Return the [X, Y] coordinate for the center point of the cell that contains the specified text.  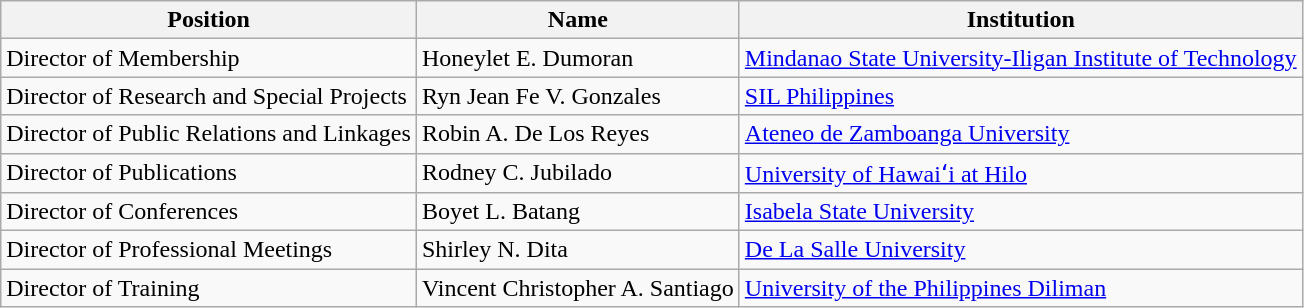
Mindanao State University-Iligan Institute of Technology [1020, 58]
Director of Public Relations and Linkages [209, 134]
University of Hawaiʻi at Hilo [1020, 173]
University of the Philippines Diliman [1020, 288]
Honeylet E. Dumoran [578, 58]
Director of Publications [209, 173]
Director of Professional Meetings [209, 250]
Vincent Christopher A. Santiago [578, 288]
De La Salle University [1020, 250]
Director of Conferences [209, 212]
SIL Philippines [1020, 96]
Ryn Jean Fe V. Gonzales [578, 96]
Position [209, 20]
Institution [1020, 20]
Ateneo de Zamboanga University [1020, 134]
Director of Research and Special Projects [209, 96]
Robin A. De Los Reyes [578, 134]
Rodney C. Jubilado [578, 173]
Isabela State University [1020, 212]
Shirley N. Dita [578, 250]
Boyet L. Batang [578, 212]
Director of Training [209, 288]
Name [578, 20]
Director of Membership [209, 58]
